Return the (x, y) coordinate for the center point of the cell that contains the specified text.  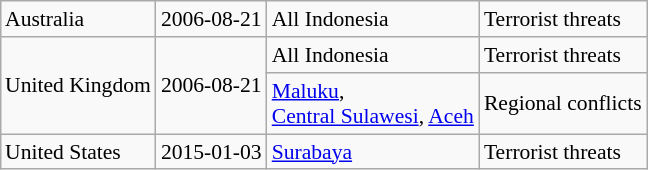
United Kingdom (78, 86)
Regional conflicts (563, 104)
United States (78, 152)
Australia (78, 19)
2015-01-03 (212, 152)
Maluku,Central Sulawesi, Aceh (373, 104)
Surabaya (373, 152)
